Find where the given text appears and provide that cell's center as [X, Y] coordinate. 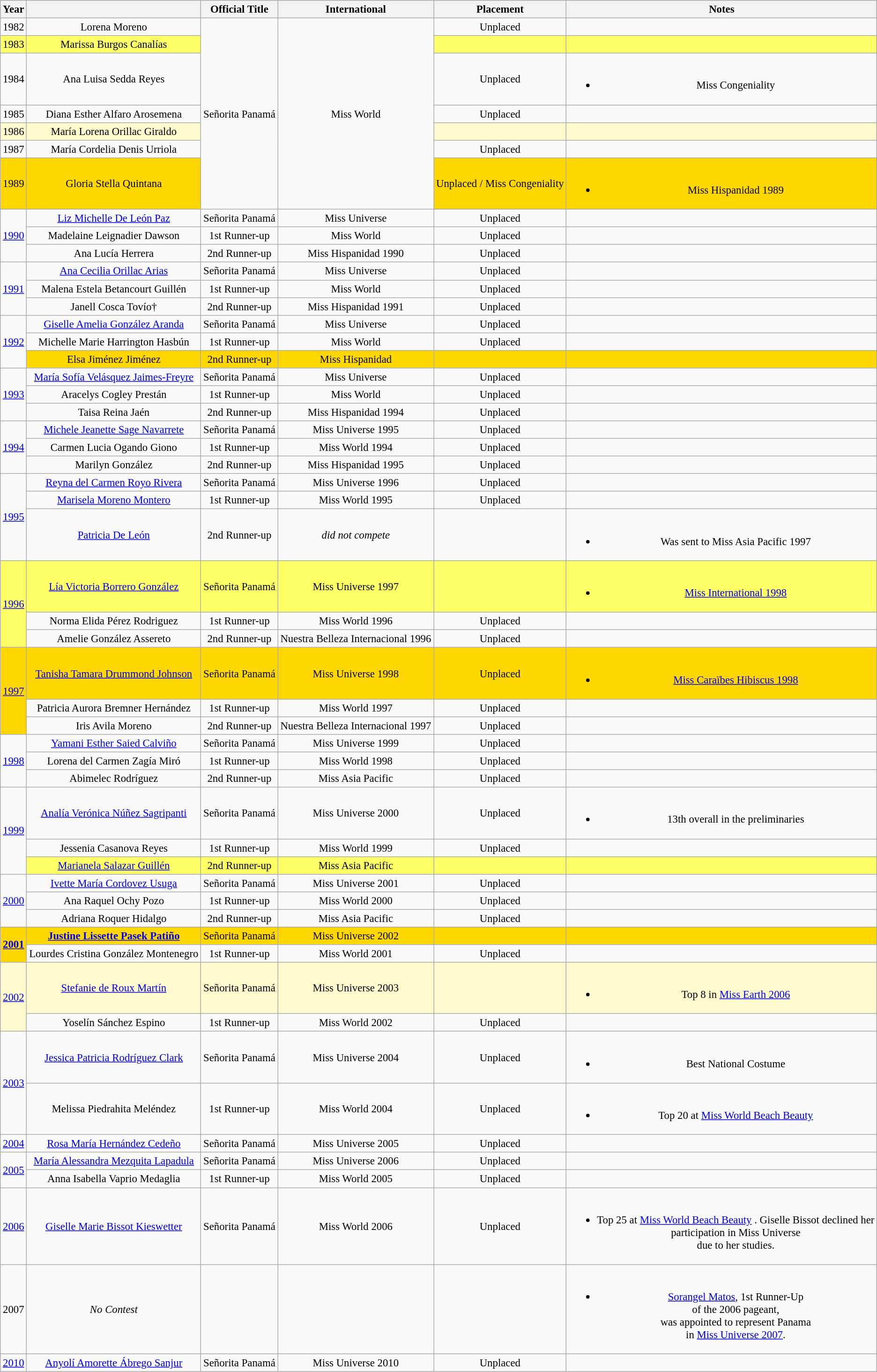
Nuestra Belleza Internacional 1997 [356, 726]
Ana Cecilia Orillac Arias [114, 271]
Miss World 1998 [356, 761]
1999 [14, 831]
Elsa Jiménez Jiménez [114, 360]
Madelaine Leignadier Dawson [114, 236]
Miss World 2001 [356, 953]
2004 [14, 1144]
2002 [14, 997]
Unplaced / Miss Congeniality [500, 184]
1987 [14, 149]
María Cordelia Denis Urriola [114, 149]
1984 [14, 79]
Analía Verónica Núñez Sagripanti [114, 813]
Tanisha Tamara Drummond Johnson [114, 673]
Year [14, 9]
Miss Universe 2004 [356, 1057]
Miss Universe 2005 [356, 1144]
Stefanie de Roux Martín [114, 988]
2005 [14, 1170]
Miss Universe 2006 [356, 1161]
1995 [14, 517]
Miss Universe 1998 [356, 673]
Miss Hispanidad 1989 [721, 184]
2006 [14, 1226]
Lorena Moreno [114, 27]
2007 [14, 1310]
1998 [14, 761]
Miss World 2006 [356, 1226]
1989 [14, 184]
Lía Victoria Borrero González [114, 586]
Miss Hispanidad 1991 [356, 307]
Diana Esther Alfaro Arosemena [114, 114]
Miss World 2004 [356, 1109]
Miss World 1996 [356, 621]
1985 [14, 114]
Marilyn González [114, 465]
Patricia De León [114, 535]
Lorena del Carmen Zagía Miró [114, 761]
Melissa Piedrahita Meléndez [114, 1109]
Miss Hispanidad 1994 [356, 412]
1991 [14, 289]
Malena Estela Betancourt Guillén [114, 289]
Miss World 2005 [356, 1179]
Placement [500, 9]
Lourdes Cristina González Montenegro [114, 953]
1986 [14, 131]
did not compete [356, 535]
1982 [14, 27]
Jessenia Casanova Reyes [114, 848]
Marissa Burgos Canalías [114, 45]
Best National Costume [721, 1057]
2000 [14, 901]
Yoselín Sánchez Espino [114, 1023]
Michele Jeanette Sage Navarrete [114, 430]
Gloria Stella Quintana [114, 184]
Nuestra Belleza Internacional 1996 [356, 639]
International [356, 9]
Notes [721, 9]
Miss World 2000 [356, 900]
1996 [14, 604]
Miss Universe 2000 [356, 813]
Miss World 1994 [356, 448]
13th overall in the preliminaries [721, 813]
Top 25 at Miss World Beach Beauty . Giselle Bissot declined herparticipation in Miss Universedue to her studies. [721, 1226]
Miss Hispanidad [356, 360]
María Lorena Orillac Giraldo [114, 131]
1990 [14, 236]
Official Title [239, 9]
1993 [14, 395]
Adriana Roquer Hidalgo [114, 918]
Miss Universe 1999 [356, 743]
2010 [14, 1363]
2003 [14, 1083]
Miss Congeniality [721, 79]
Miss Universe 2003 [356, 988]
María Sofía Velásquez Jaimes-Freyre [114, 377]
Miss Universe 2001 [356, 883]
Miss World 2002 [356, 1023]
Yamani Esther Saied Calviño [114, 743]
Anna Isabella Vaprio Medaglia [114, 1179]
Abimelec Rodríguez [114, 779]
Janell Cosca Tovío† [114, 307]
Miss Universe 1995 [356, 430]
Iris Avila Moreno [114, 726]
Miss Universe 2002 [356, 936]
Carmen Lucia Ogando Giono [114, 448]
Ana Luisa Sedda Reyes [114, 79]
Justine Lissette Pasek Patiño [114, 936]
1994 [14, 447]
1992 [14, 341]
María Alessandra Mezquita Lapadula [114, 1161]
Sorangel Matos, 1st Runner-Upof the 2006 pageant,was appointed to represent Panamain Miss Universe 2007. [721, 1310]
Miss World 1997 [356, 708]
1997 [14, 691]
Miss International 1998 [721, 586]
Michelle Marie Harrington Hasbún [114, 342]
Ivette María Cordovez Usuga [114, 883]
No Contest [114, 1310]
Miss World 1995 [356, 500]
Rosa María Hernández Cedeño [114, 1144]
Miss Universe 2010 [356, 1363]
Miss World 1999 [356, 848]
Top 20 at Miss World Beach Beauty [721, 1109]
2001 [14, 945]
Reyna del Carmen Royo Rivera [114, 483]
Miss Caraïbes Hibiscus 1998 [721, 673]
Miss Universe 1996 [356, 483]
Marianela Salazar Guillén [114, 865]
Miss Hispanidad 1990 [356, 254]
Miss Universe 1997 [356, 586]
Ana Raquel Ochy Pozo [114, 900]
Marisela Moreno Montero [114, 500]
Taisa Reina Jaén [114, 412]
Jessica Patricia Rodríguez Clark [114, 1057]
Aracelys Cogley Prestán [114, 395]
Was sent to Miss Asia Pacific 1997 [721, 535]
Liz Michelle De León Paz [114, 218]
Giselle Amelia González Aranda [114, 324]
Miss Hispanidad 1995 [356, 465]
Giselle Marie Bissot Kieswetter [114, 1226]
Anyolí Amorette Ábrego Sanjur [114, 1363]
Norma Elida Pérez Rodriguez [114, 621]
Patricia Aurora Bremner Hernández [114, 708]
Top 8 in Miss Earth 2006 [721, 988]
Amelie González Assereto [114, 639]
1983 [14, 45]
Ana Lucía Herrera [114, 254]
